Find where the given text appears and provide that cell's center as (X, Y) coordinate. 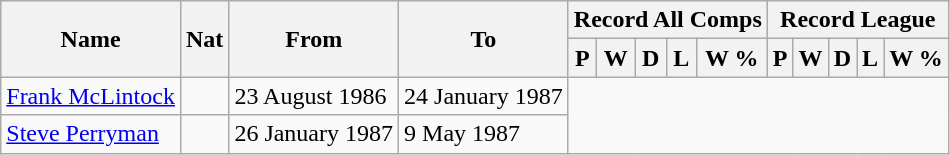
Record League (858, 20)
Nat (204, 39)
23 August 1986 (314, 96)
9 May 1987 (484, 134)
From (314, 39)
24 January 1987 (484, 96)
Name (91, 39)
Steve Perryman (91, 134)
Record All Comps (668, 20)
26 January 1987 (314, 134)
Frank McLintock (91, 96)
To (484, 39)
